Return the (x, y) coordinate for the center point of the cell that contains the specified text.  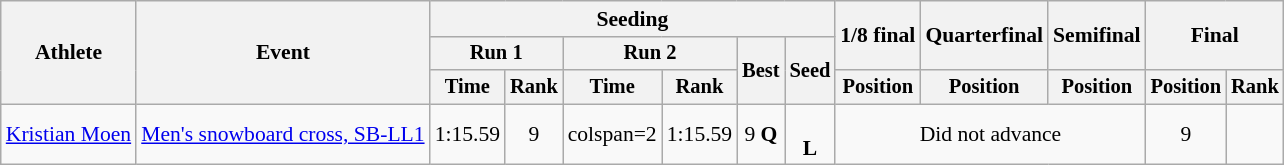
Did not advance (990, 134)
Best (760, 70)
Quarterfinal (984, 36)
L (810, 134)
9 Q (760, 134)
1/8 final (878, 36)
Event (282, 52)
Semifinal (1097, 36)
Final (1215, 36)
Seed (810, 70)
colspan=2 (612, 134)
Run 1 (496, 54)
Athlete (68, 52)
Run 2 (650, 54)
Kristian Moen (68, 134)
Seeding (633, 19)
Men's snowboard cross, SB-LL1 (282, 134)
